Return [X, Y] of the center of cell containing provided text 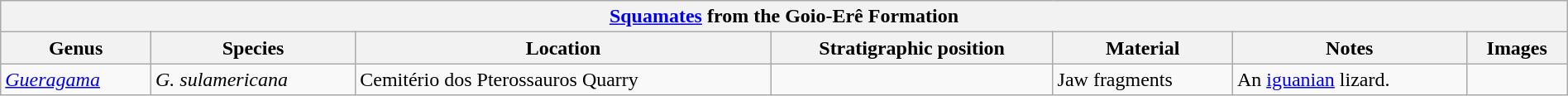
Squamates from the Goio-Erê Formation [784, 17]
An iguanian lizard. [1350, 79]
Cemitério dos Pterossauros Quarry [564, 79]
Species [253, 48]
Images [1517, 48]
Stratigraphic position [911, 48]
Genus [76, 48]
Jaw fragments [1143, 79]
Location [564, 48]
Material [1143, 48]
Gueragama [76, 79]
G. sulamericana [253, 79]
Notes [1350, 48]
